Return [x, y] of the center of cell containing provided text 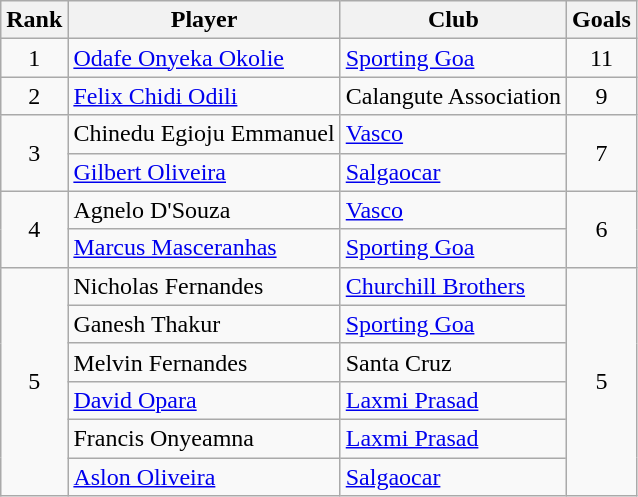
3 [34, 153]
11 [602, 58]
Gilbert Oliveira [204, 172]
Churchill Brothers [453, 286]
Club [453, 20]
Odafe Onyeka Okolie [204, 58]
Chinedu Egioju Emmanuel [204, 134]
Player [204, 20]
Santa Cruz [453, 362]
9 [602, 96]
Calangute Association [453, 96]
6 [602, 229]
4 [34, 229]
Melvin Fernandes [204, 362]
Ganesh Thakur [204, 324]
2 [34, 96]
Marcus Masceranhas [204, 248]
Nicholas Fernandes [204, 286]
Agnelo D'Souza [204, 210]
David Opara [204, 400]
Goals [602, 20]
1 [34, 58]
Felix Chidi Odili [204, 96]
7 [602, 153]
Aslon Oliveira [204, 477]
Francis Onyeamna [204, 438]
Rank [34, 20]
